Identify which cell holds the provided text, then report its [X, Y] central coordinate. 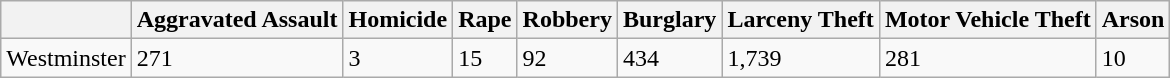
Robbery [567, 20]
1,739 [801, 58]
434 [669, 58]
Rape [485, 20]
Larceny Theft [801, 20]
10 [1133, 58]
Westminster [66, 58]
Homicide [398, 20]
15 [485, 58]
Motor Vehicle Theft [988, 20]
Aggravated Assault [237, 20]
281 [988, 58]
92 [567, 58]
Arson [1133, 20]
Burglary [669, 20]
271 [237, 58]
3 [398, 58]
